Capture the cell that displays the provided text and extract its [x, y] central coordinate. 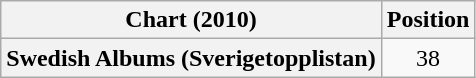
Position [428, 20]
Swedish Albums (Sverigetopplistan) [191, 58]
Chart (2010) [191, 20]
38 [428, 58]
